Return (X, Y) of the center of cell containing provided text 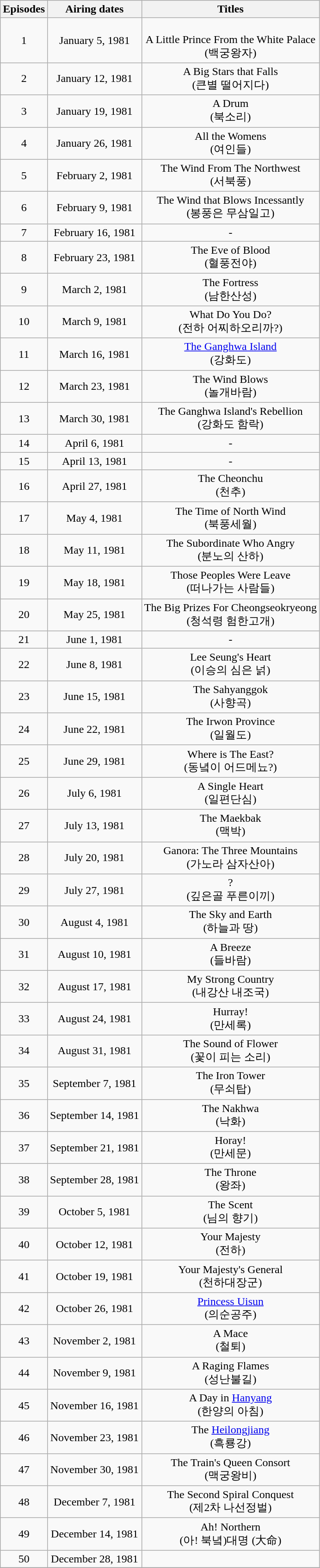
Lee Seung's Heart(이승의 심은 넑) (230, 665)
37 (24, 1148)
Ganora: The Three Mountains(가노라 삼자산아) (230, 858)
Princess Uisun(의순공주) (230, 1309)
A Single Heart(일편단심) (230, 793)
Those Peoples Were Leave(떠나가는 사람들) (230, 582)
49 (24, 1534)
Ah! Northern(아! 북녘)대명 (大命) (230, 1534)
43 (24, 1341)
21 (24, 640)
41 (24, 1276)
A Breeze(들바람) (230, 955)
January 5, 1981 (95, 41)
July 6, 1981 (95, 793)
My Strong Country(내강산 내조국) (230, 987)
The Wind From The Northwest(서북풍) (230, 175)
7 (24, 232)
8 (24, 257)
October 19, 1981 (95, 1276)
December 7, 1981 (95, 1502)
November 16, 1981 (95, 1406)
35 (24, 1083)
A Day in Hanyang(한양의 아침) (230, 1406)
23 (24, 697)
July 27, 1981 (95, 890)
46 (24, 1437)
Your Majesty(전하) (230, 1244)
45 (24, 1406)
January 26, 1981 (95, 143)
November 2, 1981 (95, 1341)
34 (24, 1051)
July 13, 1981 (95, 825)
Horay!(만세문) (230, 1148)
June 8, 1981 (95, 665)
29 (24, 890)
November 23, 1981 (95, 1437)
March 2, 1981 (95, 290)
August 17, 1981 (95, 987)
May 18, 1981 (95, 582)
November 9, 1981 (95, 1373)
1 (24, 41)
What Do You Do?(전하 어찌하오리까?) (230, 322)
All the Womens(여인들) (230, 143)
25 (24, 761)
January 19, 1981 (95, 111)
July 20, 1981 (95, 858)
A Raging Flames(성난불길) (230, 1373)
The Sky and Earth(하늘과 땅) (230, 922)
October 5, 1981 (95, 1212)
April 27, 1981 (95, 486)
September 14, 1981 (95, 1115)
December 14, 1981 (95, 1534)
A Little Prince From the White Palace(백궁왕자) (230, 41)
The Heilongjiang(흑룡강) (230, 1437)
The Train's Queen Consort(맥궁왕비) (230, 1470)
Hurray!(만세록) (230, 1019)
The Scent(님의 향기) (230, 1212)
12 (24, 387)
August 4, 1981 (95, 922)
June 22, 1981 (95, 729)
22 (24, 665)
April 13, 1981 (95, 461)
19 (24, 582)
39 (24, 1212)
January 12, 1981 (95, 79)
August 31, 1981 (95, 1051)
30 (24, 922)
February 2, 1981 (95, 175)
Your Majesty's General(천하대장군) (230, 1276)
The Maekbak(맥박) (230, 825)
August 10, 1981 (95, 955)
The Time of North Wind(북풍세월) (230, 518)
The Ganghwa Island's Rebellion(강화도 함락) (230, 419)
32 (24, 987)
The Second Spiral Conquest(제2차 나선정벌) (230, 1502)
9 (24, 290)
A Drum(북소리) (230, 111)
February 16, 1981 (95, 232)
February 9, 1981 (95, 208)
March 9, 1981 (95, 322)
The Wind that Blows Incessantly(봉풍은 무삼일고) (230, 208)
17 (24, 518)
The Sound of Flower(꽃이 피는 소리) (230, 1051)
April 6, 1981 (95, 444)
The Sahyanggok(사향곡) (230, 697)
February 23, 1981 (95, 257)
6 (24, 208)
October 12, 1981 (95, 1244)
The Subordinate Who Angry(분노의 산하) (230, 550)
28 (24, 858)
33 (24, 1019)
Titles (230, 9)
The Ganghwa Island(강화도) (230, 354)
13 (24, 419)
May 4, 1981 (95, 518)
The Irwon Province(일월도) (230, 729)
March 16, 1981 (95, 354)
The Nakhwa(낙화) (230, 1115)
The Wind Blows(놀개바람) (230, 387)
Where is The East?(동녘이 어드메뇨?) (230, 761)
36 (24, 1115)
A Big Stars that Falls(큰별 떨어지다) (230, 79)
26 (24, 793)
March 23, 1981 (95, 387)
August 24, 1981 (95, 1019)
November 30, 1981 (95, 1470)
The Throne(왕좌) (230, 1180)
December 28, 1981 (95, 1559)
The Fortress(남한산성) (230, 290)
10 (24, 322)
15 (24, 461)
September 7, 1981 (95, 1083)
Episodes (24, 9)
3 (24, 111)
4 (24, 143)
September 21, 1981 (95, 1148)
14 (24, 444)
October 26, 1981 (95, 1309)
18 (24, 550)
The Iron Tower(무쇠탑) (230, 1083)
5 (24, 175)
40 (24, 1244)
48 (24, 1502)
16 (24, 486)
June 29, 1981 (95, 761)
47 (24, 1470)
42 (24, 1309)
The Big Prizes For Cheongseokryeong(청석령 험한고개) (230, 615)
May 11, 1981 (95, 550)
September 28, 1981 (95, 1180)
March 30, 1981 (95, 419)
50 (24, 1559)
The Eve of Blood(혈풍전야) (230, 257)
June 15, 1981 (95, 697)
2 (24, 79)
The Cheonchu(천추) (230, 486)
May 25, 1981 (95, 615)
A Mace(철퇴) (230, 1341)
44 (24, 1373)
Airing dates (95, 9)
20 (24, 615)
31 (24, 955)
? (깊은골 푸른이끼) (230, 890)
38 (24, 1180)
27 (24, 825)
June 1, 1981 (95, 640)
24 (24, 729)
11 (24, 354)
